Search for the cell housing the specified text and yield its [X, Y] center coordinate. 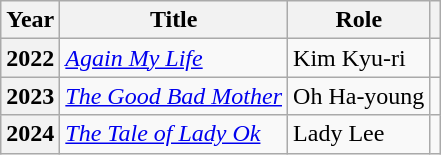
Role [359, 20]
Title [174, 20]
The Good Bad Mother [174, 96]
Kim Kyu-ri [359, 58]
Oh Ha-young [359, 96]
2024 [30, 134]
Again My Life [174, 58]
2023 [30, 96]
The Tale of Lady Ok [174, 134]
2022 [30, 58]
Lady Lee [359, 134]
Year [30, 20]
